For the text-containing cell, return its midpoint in [X, Y] coordinate format. 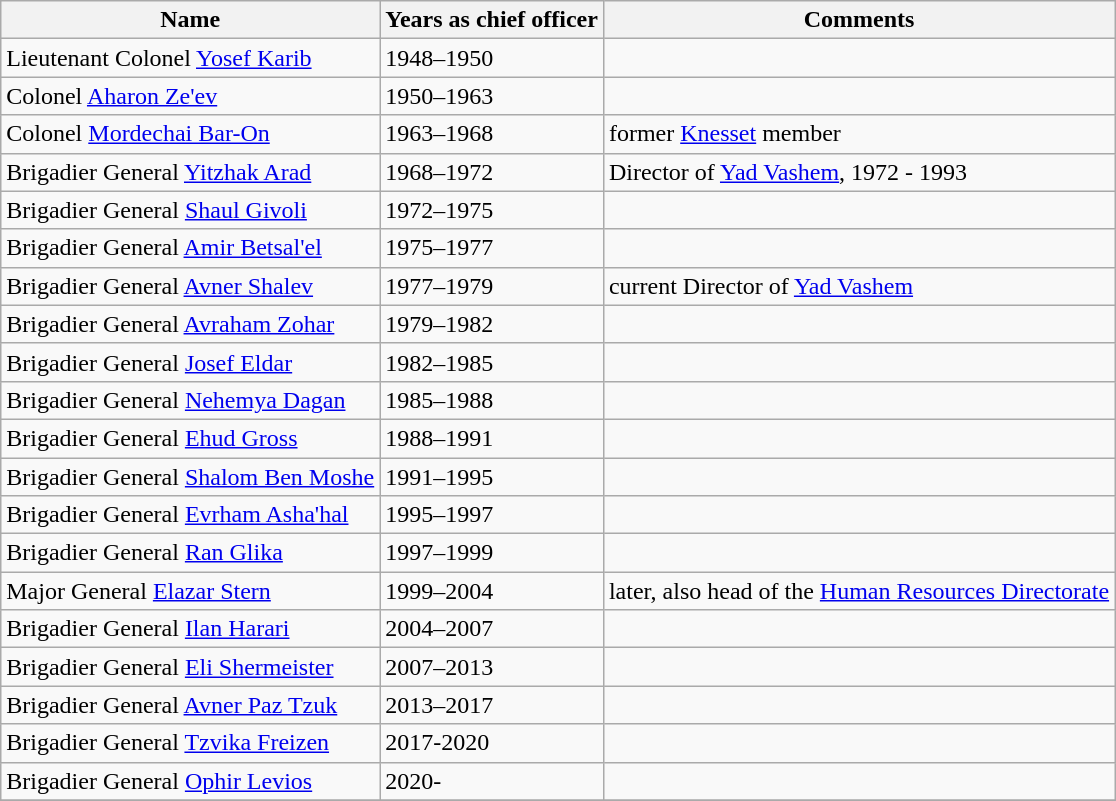
former Knesset member [858, 134]
Brigadier General Shaul Givoli [190, 210]
Brigadier General Ran Glika [190, 553]
2004–2007 [492, 629]
1948–1950 [492, 58]
2020- [492, 781]
1995–1997 [492, 515]
Lieutenant Colonel Yosef Karib [190, 58]
Brigadier General Avraham Zohar [190, 324]
1991–1995 [492, 477]
1999–2004 [492, 591]
Brigadier General Ehud Gross [190, 438]
Brigadier General Eli Shermeister [190, 667]
Colonel Mordechai Bar-On [190, 134]
1979–1982 [492, 324]
2013–2017 [492, 705]
Years as chief officer [492, 20]
Name [190, 20]
1997–1999 [492, 553]
Brigadier General Ophir Levios [190, 781]
1975–1977 [492, 248]
current Director of Yad Vashem [858, 286]
Brigadier General Yitzhak Arad [190, 172]
Brigadier General Tzvika Freizen [190, 743]
2017-2020 [492, 743]
later, also head of the Human Resources Directorate [858, 591]
Colonel Aharon Ze'ev [190, 96]
1982–1985 [492, 362]
1977–1979 [492, 286]
1972–1975 [492, 210]
Brigadier General Ilan Harari [190, 629]
Brigadier General Avner Shalev [190, 286]
Major General Elazar Stern [190, 591]
1988–1991 [492, 438]
1963–1968 [492, 134]
1985–1988 [492, 400]
Brigadier General Josef Eldar [190, 362]
Director of Yad Vashem, 1972 - 1993 [858, 172]
Brigadier General Nehemya Dagan [190, 400]
Comments [858, 20]
Brigadier General Avner Paz Tzuk [190, 705]
1968–1972 [492, 172]
2007–2013 [492, 667]
Brigadier General Amir Betsal'el [190, 248]
Brigadier General Shalom Ben Moshe [190, 477]
1950–1963 [492, 96]
Brigadier General Evrham Asha'hal [190, 515]
